Locate the cell with the specified text and output its (X, Y) center coordinate. 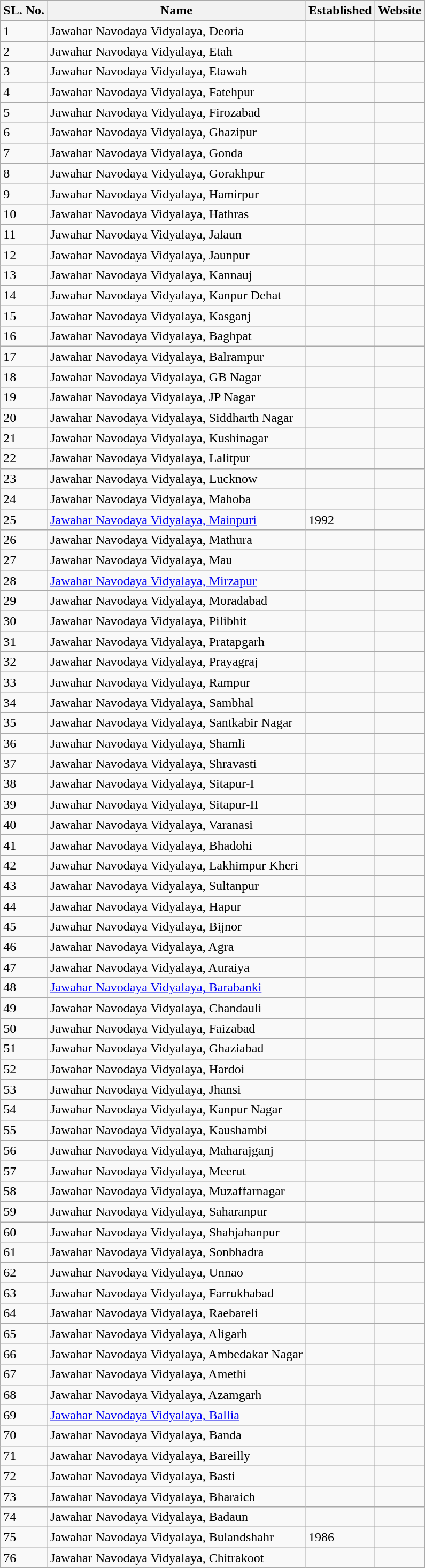
25 (24, 519)
Jawahar Navodaya Vidyalaya, Amethi (176, 1374)
8 (24, 173)
Jawahar Navodaya Vidyalaya, Aligarh (176, 1334)
Jawahar Navodaya Vidyalaya, Etah (176, 51)
Jawahar Navodaya Vidyalaya, Siddharth Nagar (176, 418)
43 (24, 886)
Jawahar Navodaya Vidyalaya, Maharajganj (176, 1150)
32 (24, 662)
Jawahar Navodaya Vidyalaya, Ballia (176, 1415)
4 (24, 92)
56 (24, 1150)
31 (24, 642)
69 (24, 1415)
39 (24, 804)
Jawahar Navodaya Vidyalaya, JP Nagar (176, 397)
27 (24, 560)
Jawahar Navodaya Vidyalaya, Hardoi (176, 1069)
53 (24, 1089)
Jawahar Navodaya Vidyalaya, Kanpur Nagar (176, 1110)
1992 (340, 519)
66 (24, 1354)
Jawahar Navodaya Vidyalaya, Bharaich (176, 1496)
Jawahar Navodaya Vidyalaya, Kasganj (176, 316)
Jawahar Navodaya Vidyalaya, Sambhal (176, 703)
Jawahar Navodaya Vidyalaya, Shravasti (176, 764)
45 (24, 927)
Jawahar Navodaya Vidyalaya, Moradabad (176, 601)
34 (24, 703)
Jawahar Navodaya Vidyalaya, Mau (176, 560)
Jawahar Navodaya Vidyalaya, Lalitpur (176, 458)
41 (24, 845)
61 (24, 1252)
Jawahar Navodaya Vidyalaya, Bhadohi (176, 845)
Jawahar Navodaya Vidyalaya, Deoria (176, 31)
52 (24, 1069)
Jawahar Navodaya Vidyalaya, Bijnor (176, 927)
62 (24, 1273)
46 (24, 947)
12 (24, 255)
Jawahar Navodaya Vidyalaya, Chandauli (176, 1008)
Jawahar Navodaya Vidyalaya, Farrukhabad (176, 1293)
49 (24, 1008)
10 (24, 214)
Jawahar Navodaya Vidyalaya, Gonda (176, 153)
65 (24, 1334)
Jawahar Navodaya Vidyalaya, Baghpat (176, 336)
33 (24, 682)
Jawahar Navodaya Vidyalaya, Muzaffarnagar (176, 1191)
Established (340, 11)
6 (24, 133)
7 (24, 153)
Jawahar Navodaya Vidyalaya, Balrampur (176, 357)
76 (24, 1558)
Jawahar Navodaya Vidyalaya, Meerut (176, 1171)
Jawahar Navodaya Vidyalaya, Lakhimpur Kheri (176, 865)
Jawahar Navodaya Vidyalaya, Jalaun (176, 234)
Jawahar Navodaya Vidyalaya, Kaushambi (176, 1130)
Jawahar Navodaya Vidyalaya, Prayagraj (176, 662)
Jawahar Navodaya Vidyalaya, Hamirpur (176, 194)
Jawahar Navodaya Vidyalaya, Hathras (176, 214)
74 (24, 1517)
15 (24, 316)
Jawahar Navodaya Vidyalaya, Jhansi (176, 1089)
Jawahar Navodaya Vidyalaya, Kannauj (176, 275)
54 (24, 1110)
Jawahar Navodaya Vidyalaya, Ambedakar Nagar (176, 1354)
Name (176, 11)
Jawahar Navodaya Vidyalaya, Etawah (176, 72)
Jawahar Navodaya Vidyalaya, Faizabad (176, 1028)
Jawahar Navodaya Vidyalaya, Agra (176, 947)
Jawahar Navodaya Vidyalaya, Raebareli (176, 1313)
22 (24, 458)
Jawahar Navodaya Vidyalaya, Ghazipur (176, 133)
38 (24, 784)
Jawahar Navodaya Vidyalaya, Bulandshahr (176, 1537)
11 (24, 234)
Jawahar Navodaya Vidyalaya, Basti (176, 1476)
Jawahar Navodaya Vidyalaya, Unnao (176, 1273)
5 (24, 112)
Jawahar Navodaya Vidyalaya, Varanasi (176, 825)
73 (24, 1496)
20 (24, 418)
42 (24, 865)
Jawahar Navodaya Vidyalaya, Mahoba (176, 499)
Jawahar Navodaya Vidyalaya, Mathura (176, 540)
2 (24, 51)
Jawahar Navodaya Vidyalaya, Lucknow (176, 479)
59 (24, 1211)
Jawahar Navodaya Vidyalaya, GB Nagar (176, 377)
Jawahar Navodaya Vidyalaya, Ghaziabad (176, 1049)
60 (24, 1232)
55 (24, 1130)
14 (24, 296)
30 (24, 621)
64 (24, 1313)
1986 (340, 1537)
Jawahar Navodaya Vidyalaya, Azamgarh (176, 1395)
1 (24, 31)
Jawahar Navodaya Vidyalaya, Shahjahanpur (176, 1232)
50 (24, 1028)
75 (24, 1537)
Jawahar Navodaya Vidyalaya, Fatehpur (176, 92)
71 (24, 1456)
28 (24, 580)
Jawahar Navodaya Vidyalaya, Sultanpur (176, 886)
40 (24, 825)
Jawahar Navodaya Vidyalaya, Banda (176, 1435)
Jawahar Navodaya Vidyalaya, Jaunpur (176, 255)
58 (24, 1191)
Jawahar Navodaya Vidyalaya, Badaun (176, 1517)
72 (24, 1476)
24 (24, 499)
Jawahar Navodaya Vidyalaya, Barabanki (176, 988)
Jawahar Navodaya Vidyalaya, Kushinagar (176, 438)
Jawahar Navodaya Vidyalaya, Sitapur-I (176, 784)
16 (24, 336)
Jawahar Navodaya Vidyalaya, Gorakhpur (176, 173)
19 (24, 397)
18 (24, 377)
36 (24, 743)
Website (399, 11)
Jawahar Navodaya Vidyalaya, Pratapgarh (176, 642)
Jawahar Navodaya Vidyalaya, Hapur (176, 906)
51 (24, 1049)
Jawahar Navodaya Vidyalaya, Santkabir Nagar (176, 723)
Jawahar Navodaya Vidyalaya, Chitrakoot (176, 1558)
Jawahar Navodaya Vidyalaya, Rampur (176, 682)
Jawahar Navodaya Vidyalaya, Sitapur-II (176, 804)
23 (24, 479)
63 (24, 1293)
47 (24, 967)
21 (24, 438)
Jawahar Navodaya Vidyalaya, Kanpur Dehat (176, 296)
Jawahar Navodaya Vidyalaya, Mirzapur (176, 580)
9 (24, 194)
48 (24, 988)
70 (24, 1435)
67 (24, 1374)
37 (24, 764)
68 (24, 1395)
Jawahar Navodaya Vidyalaya, Firozabad (176, 112)
SL. No. (24, 11)
13 (24, 275)
44 (24, 906)
Jawahar Navodaya Vidyalaya, Auraiya (176, 967)
Jawahar Navodaya Vidyalaya, Shamli (176, 743)
Jawahar Navodaya Vidyalaya, Bareilly (176, 1456)
35 (24, 723)
57 (24, 1171)
26 (24, 540)
Jawahar Navodaya Vidyalaya, Sonbhadra (176, 1252)
29 (24, 601)
3 (24, 72)
17 (24, 357)
Jawahar Navodaya Vidyalaya, Mainpuri (176, 519)
Jawahar Navodaya Vidyalaya, Saharanpur (176, 1211)
Jawahar Navodaya Vidyalaya, Pilibhit (176, 621)
